Detect which cell encompasses the target text, then output its (x, y) center coordinate. 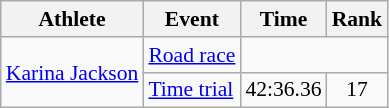
Road race (192, 55)
Athlete (72, 19)
Karina Jackson (72, 72)
Rank (358, 19)
17 (358, 90)
Time trial (192, 90)
Time (283, 19)
Event (192, 19)
42:36.36 (283, 90)
